Search for the cell housing the specified text and yield its (x, y) center coordinate. 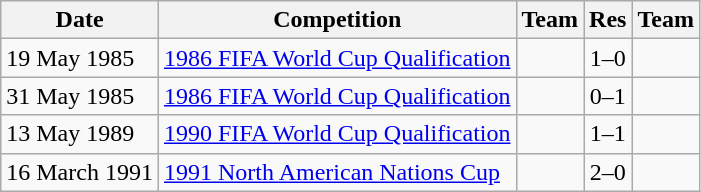
1991 North American Nations Cup (337, 172)
Competition (337, 20)
1–1 (608, 134)
1–0 (608, 58)
0–1 (608, 96)
Res (608, 20)
19 May 1985 (80, 58)
1990 FIFA World Cup Qualification (337, 134)
Date (80, 20)
2–0 (608, 172)
31 May 1985 (80, 96)
13 May 1989 (80, 134)
16 March 1991 (80, 172)
